Pinpoint the cell where the given text exists, returning its [x, y] midpoint coordinate. 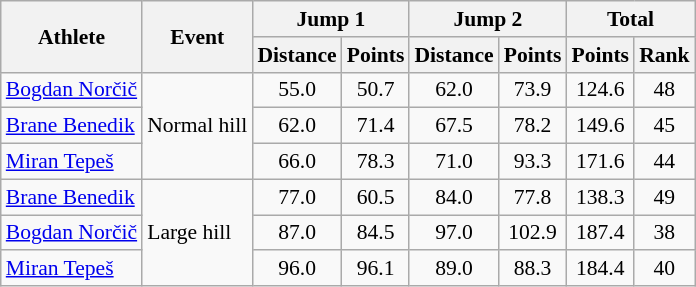
78.3 [376, 162]
84.5 [376, 233]
138.3 [600, 197]
149.6 [600, 126]
Rank [664, 55]
187.4 [600, 233]
93.3 [533, 162]
Total [630, 19]
78.2 [533, 126]
89.0 [454, 269]
44 [664, 162]
67.5 [454, 126]
102.9 [533, 233]
66.0 [296, 162]
88.3 [533, 269]
77.8 [533, 197]
40 [664, 269]
60.5 [376, 197]
73.9 [533, 90]
184.4 [600, 269]
97.0 [454, 233]
Jump 1 [330, 19]
96.0 [296, 269]
124.6 [600, 90]
38 [664, 233]
45 [664, 126]
71.0 [454, 162]
48 [664, 90]
171.6 [600, 162]
Normal hill [197, 126]
55.0 [296, 90]
49 [664, 197]
77.0 [296, 197]
87.0 [296, 233]
50.7 [376, 90]
84.0 [454, 197]
96.1 [376, 269]
Jump 2 [488, 19]
71.4 [376, 126]
Event [197, 36]
Large hill [197, 232]
Athlete [72, 36]
